Find where the given text appears and provide that cell's center as [x, y] coordinate. 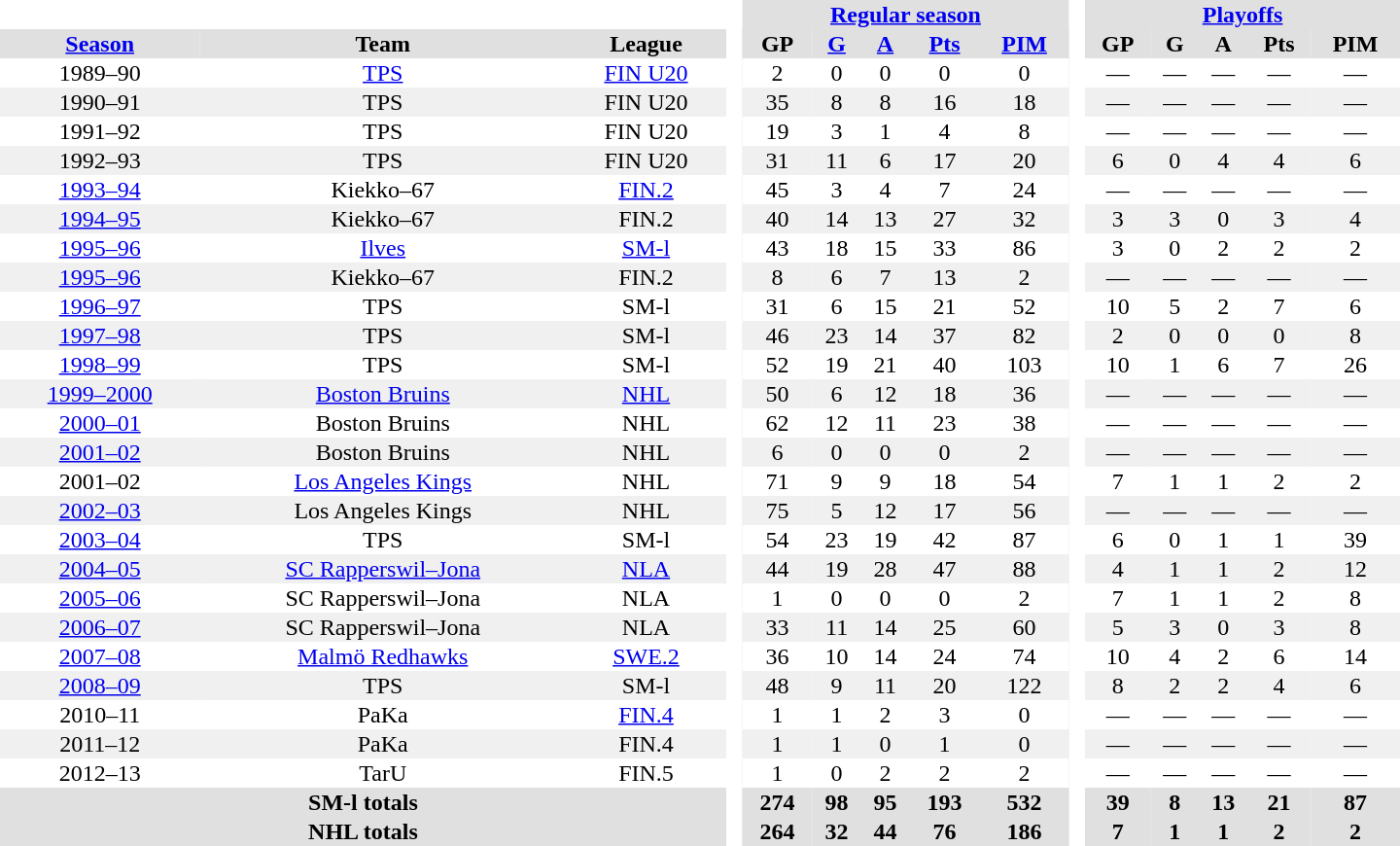
37 [945, 335]
98 [837, 802]
16 [945, 102]
1994–95 [99, 219]
2008–09 [99, 686]
2010–11 [99, 715]
TarU [383, 773]
74 [1025, 656]
60 [1025, 627]
Ilves [383, 248]
1996–97 [99, 306]
2011–12 [99, 744]
Malmö Redhawks [383, 656]
43 [777, 248]
48 [777, 686]
88 [1025, 569]
2005–06 [99, 598]
1997–98 [99, 335]
95 [886, 802]
2012–13 [99, 773]
Season [99, 44]
47 [945, 569]
League [646, 44]
264 [777, 831]
NHL totals [364, 831]
62 [777, 423]
186 [1025, 831]
28 [886, 569]
Regular season [905, 15]
27 [945, 219]
1989–90 [99, 73]
71 [777, 481]
532 [1025, 802]
82 [1025, 335]
2002–03 [99, 511]
1992–93 [99, 160]
103 [1025, 365]
56 [1025, 511]
SM-l totals [364, 802]
75 [777, 511]
193 [945, 802]
2006–07 [99, 627]
2004–05 [99, 569]
38 [1025, 423]
50 [777, 394]
Team [383, 44]
2007–08 [99, 656]
2000–01 [99, 423]
SWE.2 [646, 656]
1998–99 [99, 365]
26 [1355, 365]
45 [777, 190]
Playoffs [1242, 15]
46 [777, 335]
274 [777, 802]
42 [945, 540]
25 [945, 627]
1993–94 [99, 190]
122 [1025, 686]
35 [777, 102]
86 [1025, 248]
FIN.5 [646, 773]
1999–2000 [99, 394]
1991–92 [99, 131]
1990–91 [99, 102]
76 [945, 831]
2003–04 [99, 540]
